Search for the cell housing the specified text and yield its [x, y] center coordinate. 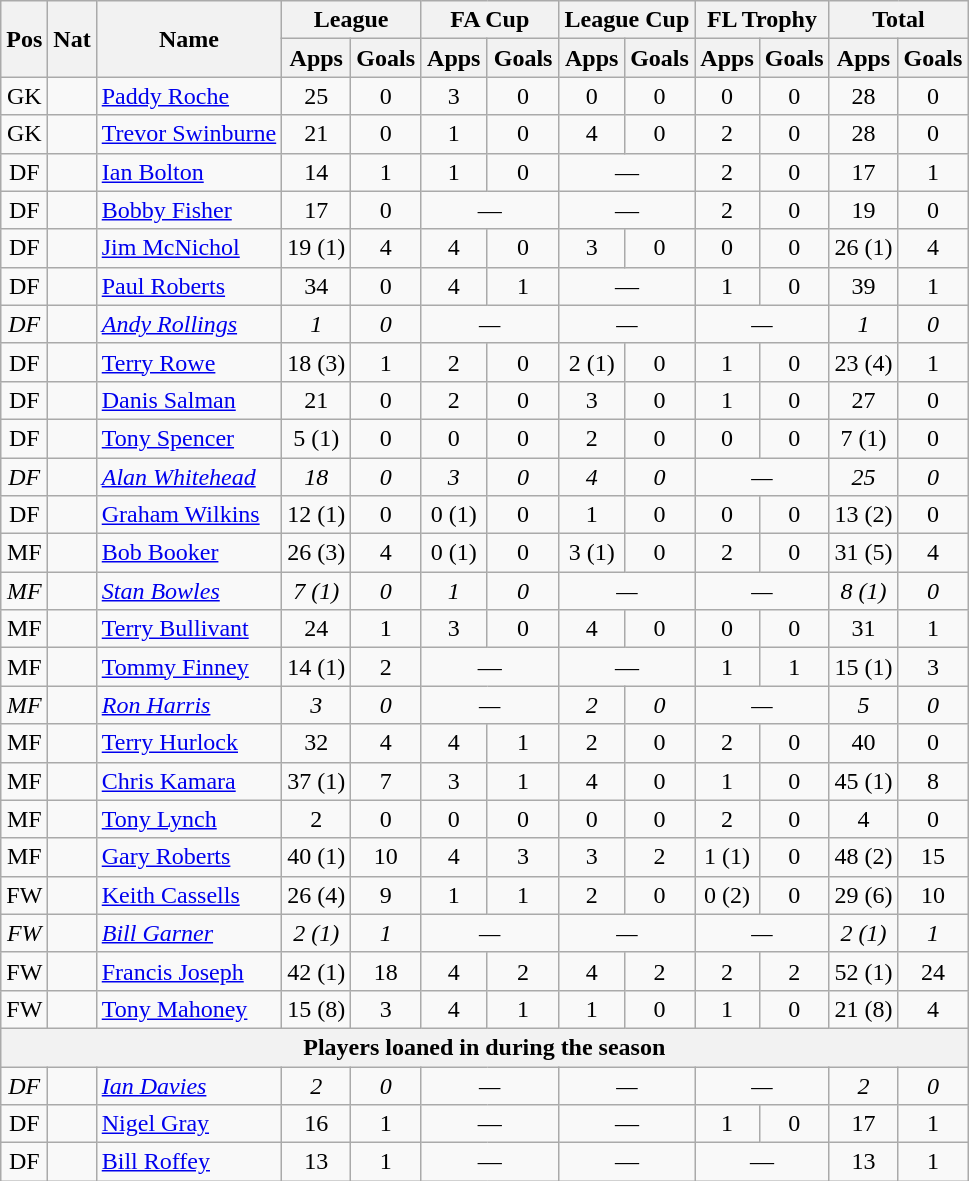
Tommy Finney [189, 667]
9 [386, 895]
Bill Garner [189, 933]
FL Trophy [762, 20]
14 (1) [316, 667]
FA Cup [490, 20]
League [352, 20]
5 [864, 705]
Terry Rowe [189, 362]
52 (1) [864, 971]
19 (1) [316, 248]
Terry Hurlock [189, 743]
Ian Davies [189, 1085]
Total [898, 20]
7 [386, 781]
Ron Harris [189, 705]
Tony Lynch [189, 819]
31 [864, 629]
29 (6) [864, 895]
39 [864, 286]
Trevor Swinburne [189, 134]
27 [864, 400]
1 (1) [727, 857]
Nigel Gray [189, 1124]
Alan Whitehead [189, 477]
Francis Joseph [189, 971]
Nat [72, 39]
5 (1) [316, 438]
Bobby Fisher [189, 210]
48 (2) [864, 857]
34 [316, 286]
21 (8) [864, 1009]
26 (1) [864, 248]
3 (1) [592, 553]
37 (1) [316, 781]
Gary Roberts [189, 857]
42 (1) [316, 971]
Danis Salman [189, 400]
Pos [24, 39]
32 [316, 743]
19 [864, 210]
45 (1) [864, 781]
31 (5) [864, 553]
18 (3) [316, 362]
Bob Booker [189, 553]
12 (1) [316, 515]
Name [189, 39]
8 (1) [864, 591]
Andy Rollings [189, 324]
Ian Bolton [189, 172]
Bill Roffey [189, 1162]
13 (2) [864, 515]
8 [933, 781]
Chris Kamara [189, 781]
Jim McNichol [189, 248]
0 (2) [727, 895]
40 (1) [316, 857]
15 [933, 857]
Players loaned in during the season [484, 1047]
Terry Bullivant [189, 629]
26 (3) [316, 553]
Tony Spencer [189, 438]
Tony Mahoney [189, 1009]
14 [316, 172]
40 [864, 743]
Paddy Roche [189, 96]
Paul Roberts [189, 286]
League Cup [627, 20]
16 [316, 1124]
Keith Cassells [189, 895]
15 (1) [864, 667]
26 (4) [316, 895]
23 (4) [864, 362]
15 (8) [316, 1009]
Stan Bowles [189, 591]
Graham Wilkins [189, 515]
